Pinpoint the cell where the given text exists, returning its [x, y] midpoint coordinate. 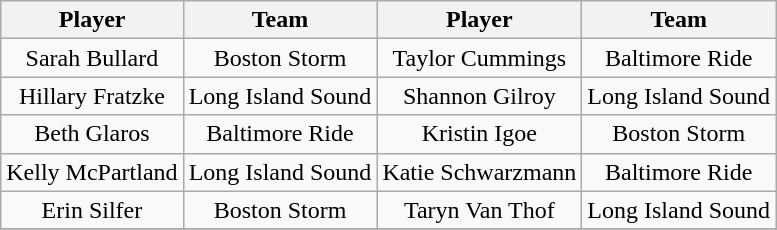
Kristin Igoe [480, 134]
Taryn Van Thof [480, 210]
Shannon Gilroy [480, 96]
Kelly McPartland [92, 172]
Taylor Cummings [480, 58]
Sarah Bullard [92, 58]
Hillary Fratzke [92, 96]
Erin Silfer [92, 210]
Katie Schwarzmann [480, 172]
Beth Glaros [92, 134]
